For the text-containing cell, return its midpoint in (X, Y) coordinate format. 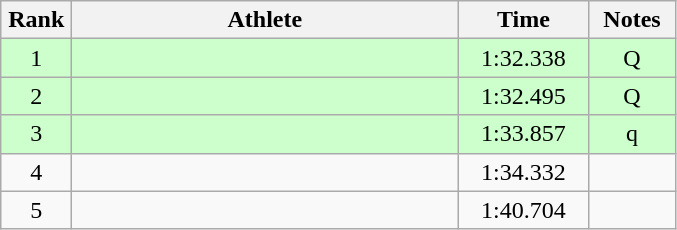
3 (36, 134)
1:34.332 (524, 172)
Rank (36, 20)
1:33.857 (524, 134)
5 (36, 210)
1:40.704 (524, 210)
Time (524, 20)
4 (36, 172)
q (632, 134)
1:32.495 (524, 96)
1 (36, 58)
Notes (632, 20)
1:32.338 (524, 58)
2 (36, 96)
Athlete (265, 20)
